Detect which cell encompasses the target text, then output its [X, Y] center coordinate. 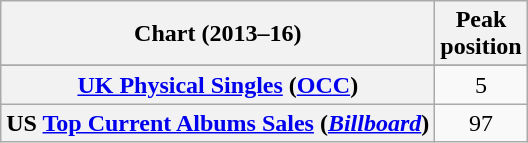
5 [481, 85]
97 [481, 123]
Peakposition [481, 34]
UK Physical Singles (OCC) [218, 85]
US Top Current Albums Sales (Billboard) [218, 123]
Chart (2013–16) [218, 34]
